Detect which cell encompasses the target text, then output its (x, y) center coordinate. 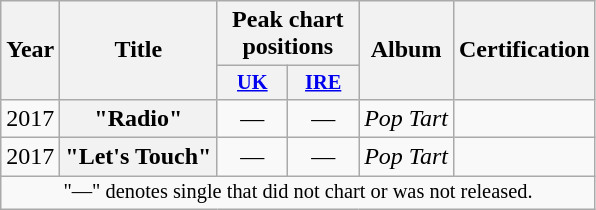
Peak chart positions (288, 34)
Album (406, 50)
UK (252, 83)
"Radio" (138, 118)
"Let's Touch" (138, 157)
Title (138, 50)
Certification (524, 50)
IRE (324, 83)
"—" denotes single that did not chart or was not released. (298, 193)
Year (30, 50)
